From the cell containing the given text, extract its center point as (X, Y) coordinate. 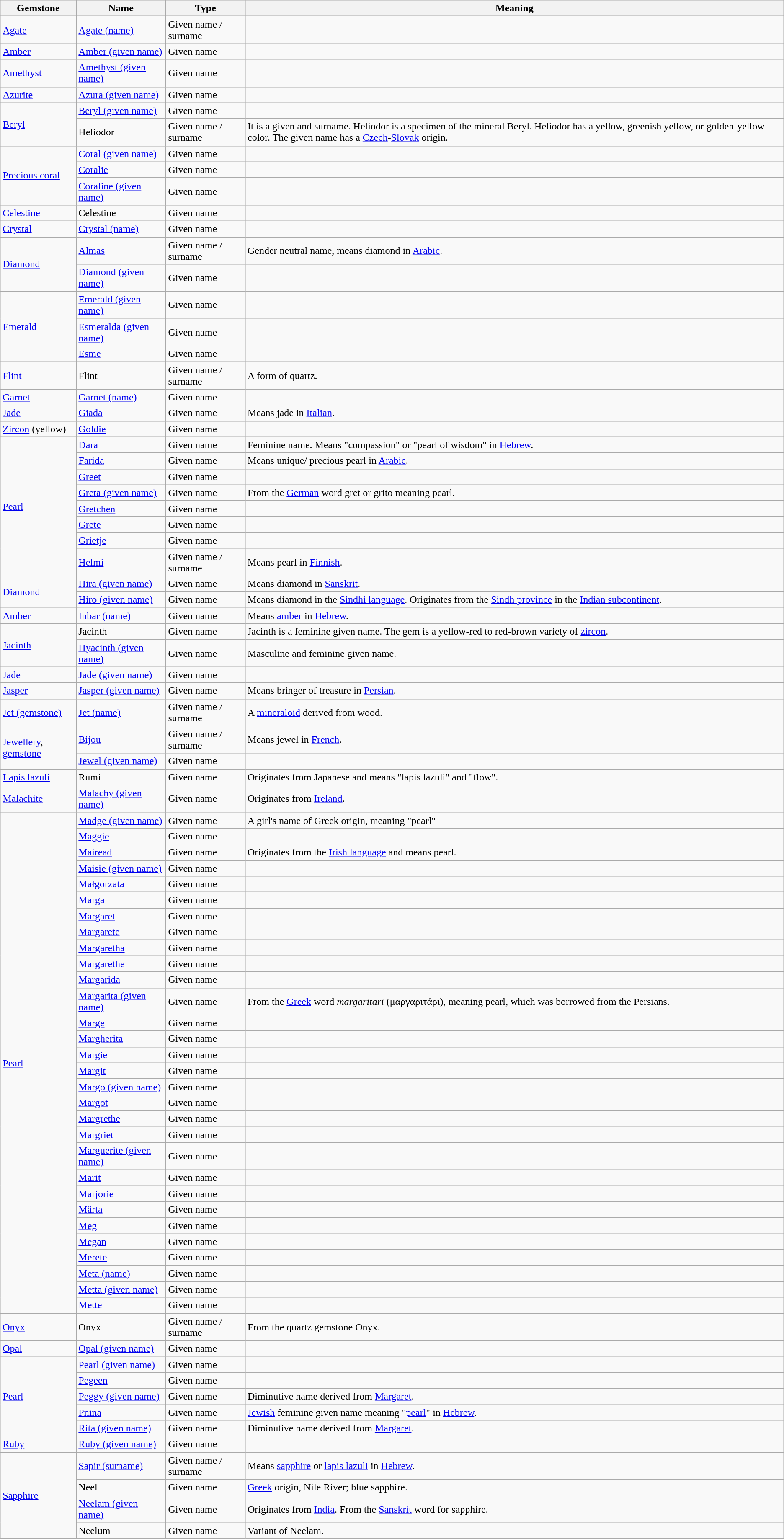
Zircon (yellow) (39, 429)
Hyacinth (given name) (121, 653)
Mairead (121, 852)
Coral (given name) (121, 154)
Azura (given name) (121, 95)
Jasper (39, 691)
Farida (121, 461)
Originates from India. From the Sanskrit word for sapphire. (514, 1509)
Hira (given name) (121, 584)
Almas (121, 250)
Means jewel in French. (514, 740)
Helmi (121, 562)
Ruby (given name) (121, 1444)
Margriet (121, 1135)
Originates from Ireland. (514, 798)
Meg (121, 1226)
Marga (121, 900)
Beryl (given name) (121, 111)
Jewellery, gemstone (39, 747)
Dara (121, 445)
Pegeen (121, 1380)
Marge (121, 1023)
Grietje (121, 540)
Malachite (39, 798)
Originates from the Irish language and means pearl. (514, 852)
Originates from Japanese and means "lapis lazuli" and "flow". (514, 777)
Azurite (39, 95)
Crystal (name) (121, 229)
Megan (121, 1242)
Margaretha (121, 948)
Means pearl in Finnish. (514, 562)
Crystal (39, 229)
Opal (given name) (121, 1348)
Peggy (given name) (121, 1396)
A girl's name of Greek origin, meaning "pearl" (514, 820)
Marguerite (given name) (121, 1156)
Merete (121, 1258)
Neelam (given name) (121, 1509)
Neel (121, 1487)
Jet (name) (121, 712)
Rita (given name) (121, 1428)
Sapir (surname) (121, 1466)
Margo (given name) (121, 1087)
Maggie (121, 836)
Garnet (39, 397)
Means amber in Hebrew. (514, 616)
Ruby (39, 1444)
Margrethe (121, 1118)
Jet (gemstone) (39, 712)
Neelum (121, 1531)
Sapphire (39, 1495)
Margot (121, 1103)
Pearl (given name) (121, 1364)
Amethyst (given name) (121, 73)
Jasper (given name) (121, 691)
Goldie (121, 429)
Margherita (121, 1039)
Metta (given name) (121, 1289)
A mineraloid derived from wood. (514, 712)
Margarethe (121, 964)
Lapis lazuli (39, 777)
Margie (121, 1055)
Means unique/ precious pearl in Arabic. (514, 461)
Jade (given name) (121, 675)
Agate (name) (121, 30)
Jacinth is a feminine given name. The gem is a yellow-red to red-brown variety of zircon. (514, 632)
Gender neutral name, means diamond in Arabic. (514, 250)
Märta (121, 1210)
Meta (name) (121, 1273)
From the German word gret or grito meaning pearl. (514, 493)
Name (121, 8)
Gretchen (121, 509)
Esme (121, 354)
Margarida (121, 980)
Coralie (121, 170)
Means sapphire or lapis lazuli in Hebrew. (514, 1466)
Jewel (given name) (121, 761)
Marjorie (121, 1194)
Margarete (121, 932)
Margaret (121, 916)
Coraline (given name) (121, 191)
Emerald (39, 327)
Type (206, 8)
Gemstone (39, 8)
Małgorzata (121, 884)
Maisie (given name) (121, 868)
Jewish feminine given name meaning "pearl" in Hebrew. (514, 1412)
From the quartz gemstone Onyx. (514, 1327)
Bijou (121, 740)
Madge (given name) (121, 820)
Greet (121, 477)
Masculine and feminine given name. (514, 653)
Amber (given name) (121, 52)
Means bringer of treasure in Persian. (514, 691)
Heliodor (121, 132)
Means jade in Italian. (514, 413)
Garnet (name) (121, 397)
Greta (given name) (121, 493)
Means diamond in Sanskrit. (514, 584)
Margarita (given name) (121, 1001)
Mette (121, 1305)
Precious coral (39, 175)
Greek origin, Nile River; blue sapphire. (514, 1487)
Marit (121, 1178)
Feminine name. Means "compassion" or "pearl of wisdom" in Hebrew. (514, 445)
Variant of Neelam. (514, 1531)
Rumi (121, 777)
Inbar (name) (121, 616)
Giada (121, 413)
Hiro (given name) (121, 600)
Agate (39, 30)
Diamond (given name) (121, 278)
Beryl (39, 124)
Margit (121, 1071)
Means diamond in the Sindhi language. Originates from the Sindh province in the Indian subcontinent. (514, 600)
Esmeralda (given name) (121, 333)
Opal (39, 1348)
Emerald (given name) (121, 305)
A form of quartz. (514, 375)
From the Greek word margaritari (μαργαριτάρι), meaning pearl, which was borrowed from the Persians. (514, 1001)
Meaning (514, 8)
Malachy (given name) (121, 798)
Grete (121, 524)
Amethyst (39, 73)
Pnina (121, 1412)
